Identify which cell holds the provided text, then report its [X, Y] central coordinate. 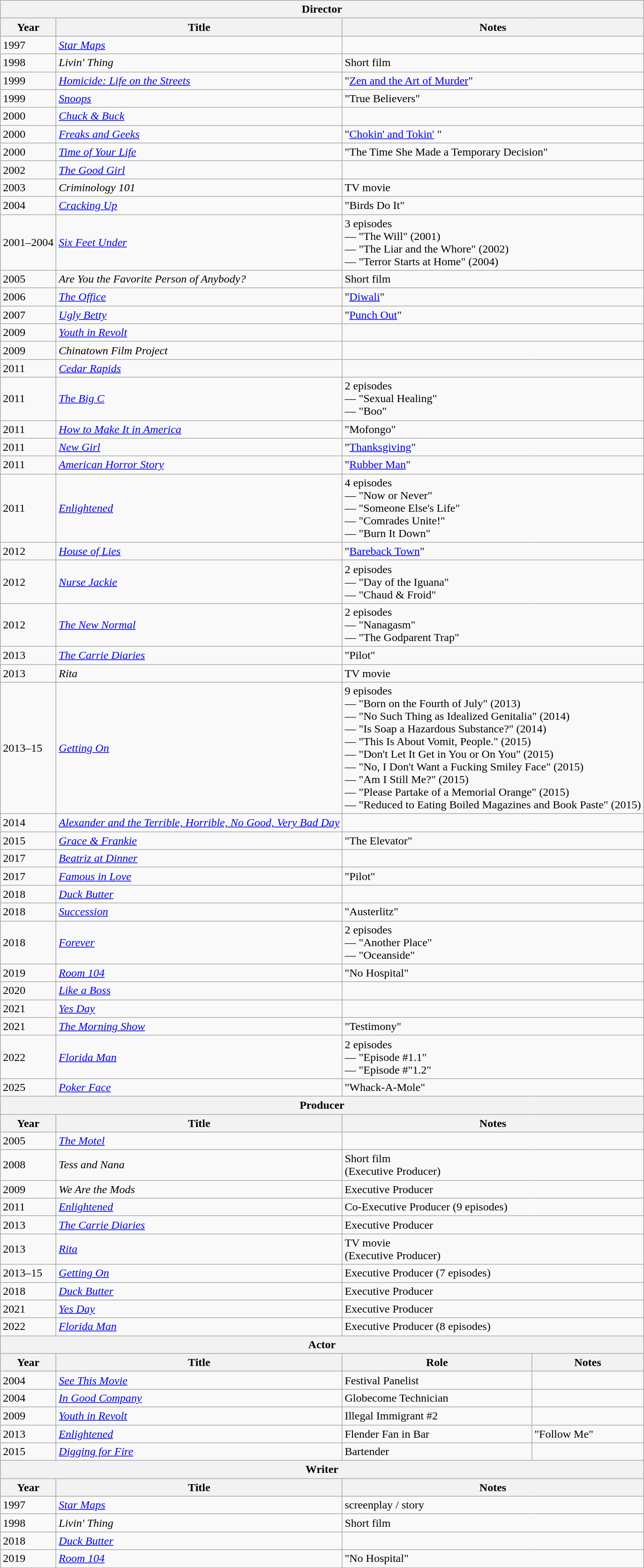
2008 [28, 1165]
Alexander and the Terrible, Horrible, No Good, Very Bad Day [199, 823]
Actor [322, 1344]
The Morning Show [199, 1026]
3 episodes— "The Will" (2001)— "The Liar and the Whore" (2002)— "Terror Starts at Home" (2004) [493, 243]
American Horror Story [199, 465]
"Mofongo" [493, 429]
We Are the Mods [199, 1189]
Criminology 101 [199, 187]
Are You the Favorite Person of Anybody? [199, 279]
Poker Face [199, 1087]
"The Elevator" [493, 841]
"Diwali" [493, 297]
The Big C [199, 399]
Cedar Rapids [199, 368]
The Motel [199, 1141]
Six Feet Under [199, 243]
Role [437, 1362]
2 episodes— "Day of the Iguana"— "Chaud & Froid" [493, 582]
screenplay / story [493, 1505]
"Birds Do It" [493, 205]
Co-Executive Producer (9 episodes) [493, 1207]
Flender Fan in Bar [437, 1434]
2025 [28, 1087]
Executive Producer (8 episodes) [493, 1327]
"Austerlitz" [493, 912]
"Testimony" [493, 1026]
2 episodes— "Nanagasm"— "The Godparent Trap" [493, 625]
Ugly Betty [199, 315]
"Chokin' and Tokin' " [493, 134]
TV movie(Executive Producer) [493, 1249]
"True Believers" [493, 98]
How to Make It in America [199, 429]
The New Normal [199, 625]
Snoops [199, 98]
Chinatown Film Project [199, 351]
"The Time She Made a Temporary Decision" [493, 152]
House of Lies [199, 551]
Homicide: Life on the Streets [199, 81]
Forever [199, 942]
"Zen and the Art of Murder" [493, 81]
"Whack-A-Mole" [493, 1087]
2 episodes— "Sexual Healing"— "Boo" [493, 399]
See This Movie [199, 1380]
Succession [199, 912]
2007 [28, 315]
"Bareback Town" [493, 551]
Globecome Technician [437, 1398]
Digging for Fire [199, 1452]
The Good Girl [199, 170]
"Thanksgiving" [493, 447]
Time of Your Life [199, 152]
Writer [322, 1470]
2001–2004 [28, 243]
Cracking Up [199, 205]
"Follow Me" [588, 1434]
Freaks and Geeks [199, 134]
The Office [199, 297]
New Girl [199, 447]
Director [322, 9]
2 episodes— "Another Place"— "Oceanside" [493, 942]
Illegal Immigrant #2 [437, 1416]
Festival Panelist [437, 1380]
Short film(Executive Producer) [493, 1165]
"Punch Out" [493, 315]
In Good Company [199, 1398]
Bartender [437, 1452]
Executive Producer (7 episodes) [493, 1273]
"Rubber Man" [493, 465]
2020 [28, 991]
Famous in Love [199, 876]
2014 [28, 823]
Nurse Jackie [199, 582]
2 episodes— "Episode #1.1"— "Episode #"1.2" [493, 1057]
2006 [28, 297]
2002 [28, 170]
Producer [322, 1105]
Like a Boss [199, 991]
Grace & Frankie [199, 841]
4 episodes— "Now or Never"— "Someone Else's Life"— "Comrades Unite!"— "Burn It Down" [493, 508]
Chuck & Buck [199, 116]
Beatriz at Dinner [199, 859]
Tess and Nana [199, 1165]
2003 [28, 187]
